Determine the (X, Y) coordinate at the center of the cell enclosing the given text.  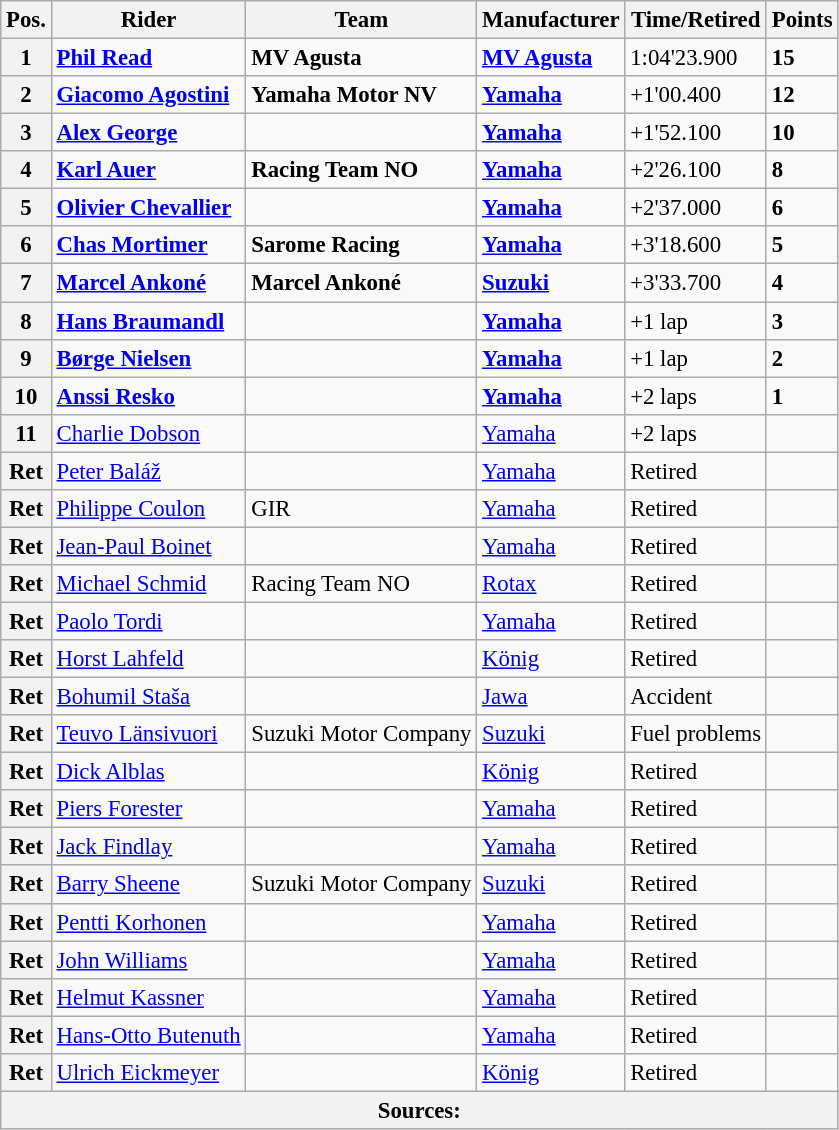
Piers Forester (148, 809)
11 (26, 433)
Barry Sheene (148, 885)
Helmut Kassner (148, 997)
Sources: (420, 1110)
Points (802, 20)
9 (26, 358)
Phil Read (148, 58)
Rotax (551, 584)
Anssi Resko (148, 396)
Accident (696, 697)
+2'26.100 (696, 170)
7 (26, 283)
+3'33.700 (696, 283)
Ulrich Eickmeyer (148, 1073)
John Williams (148, 960)
Bohumil Staša (148, 697)
Team (362, 20)
+1'52.100 (696, 133)
Olivier Chevallier (148, 208)
Jean-Paul Boinet (148, 546)
Dick Alblas (148, 772)
Giacomo Agostini (148, 95)
Rider (148, 20)
15 (802, 58)
Yamaha Motor NV (362, 95)
Jawa (551, 697)
Alex George (148, 133)
Peter Baláž (148, 471)
Paolo Tordi (148, 621)
1:04'23.900 (696, 58)
Pentti Korhonen (148, 922)
Sarome Racing (362, 245)
Philippe Coulon (148, 509)
Manufacturer (551, 20)
Pos. (26, 20)
Horst Lahfeld (148, 659)
Børge Nielsen (148, 358)
Fuel problems (696, 734)
Jack Findlay (148, 847)
Hans Braumandl (148, 321)
Charlie Dobson (148, 433)
+1'00.400 (696, 95)
Chas Mortimer (148, 245)
Hans-Otto Butenuth (148, 1035)
12 (802, 95)
Time/Retired (696, 20)
Teuvo Länsivuori (148, 734)
+3'18.600 (696, 245)
Karl Auer (148, 170)
+2'37.000 (696, 208)
Michael Schmid (148, 584)
GIR (362, 509)
